Search for the cell housing the specified text and yield its [X, Y] center coordinate. 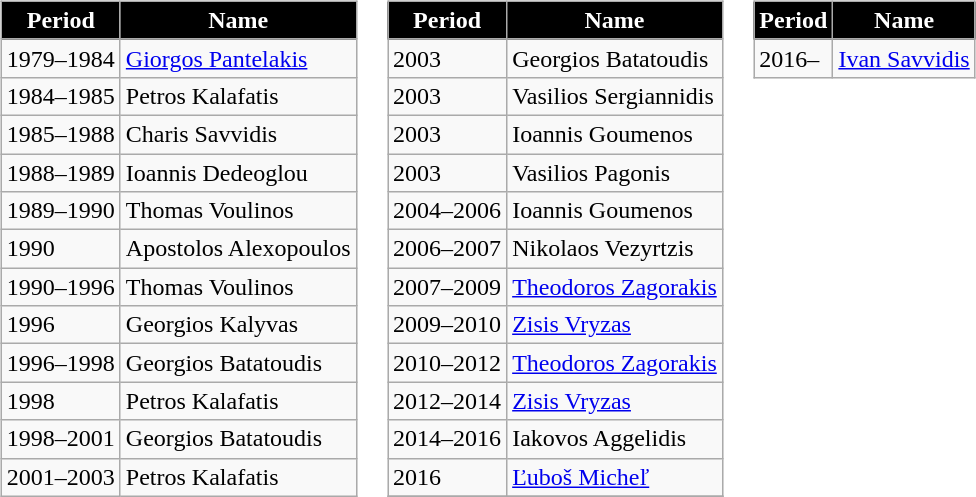
Vasilios Sergiannidis [615, 96]
Iakovos Aggelidis [615, 439]
2016– [794, 58]
1990 [60, 249]
2014–2016 [448, 439]
1998 [60, 401]
Nikolaos Vezyrtzis [615, 249]
1984–1985 [60, 96]
Ľuboš Micheľ [615, 477]
2009–2010 [448, 325]
1988–1989 [60, 173]
1996 [60, 325]
1989–1990 [60, 211]
2007–2009 [448, 287]
1998–2001 [60, 439]
2006–2007 [448, 249]
Ivan Savvidis [904, 58]
Ioannis Dedeoglou [238, 173]
2010–2012 [448, 363]
Charis Savvidis [238, 134]
Georgios Kalyvas [238, 325]
2001–2003 [60, 477]
1979–1984 [60, 58]
1990–1996 [60, 287]
1996–1998 [60, 363]
2016 [448, 477]
Apostolos Alexopoulos [238, 249]
1985–1988 [60, 134]
Giorgos Pantelakis [238, 58]
Vasilios Pagonis [615, 173]
2012–2014 [448, 401]
2004–2006 [448, 211]
